For the text-containing cell, return its midpoint in (X, Y) coordinate format. 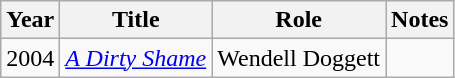
Role (299, 20)
2004 (30, 58)
Title (136, 20)
A Dirty Shame (136, 58)
Wendell Doggett (299, 58)
Year (30, 20)
Notes (420, 20)
